Return the [X, Y] coordinate for the center point of the cell that contains the specified text.  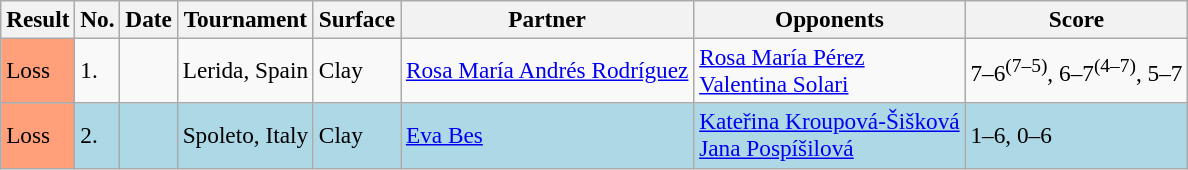
7–6(7–5), 6–7(4–7), 5–7 [1076, 70]
2. [98, 136]
Tournament [245, 19]
No. [98, 19]
Spoleto, Italy [245, 136]
Rosa María Pérez Valentina Solari [830, 70]
1. [98, 70]
Lerida, Spain [245, 70]
Result [38, 19]
Date [148, 19]
Rosa María Andrés Rodríguez [548, 70]
Eva Bes [548, 136]
Score [1076, 19]
Opponents [830, 19]
Kateřina Kroupová-Šišková Jana Pospíšilová [830, 136]
Surface [356, 19]
1–6, 0–6 [1076, 136]
Partner [548, 19]
